Provide the (x, y) coordinate of the cell's center where the given text is located.  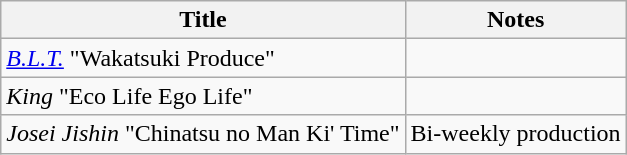
Josei Jishin "Chinatsu no Man Ki' Time" (203, 134)
Notes (516, 20)
B.L.T. "Wakatsuki Produce" (203, 58)
King "Eco Life Ego Life" (203, 96)
Title (203, 20)
Bi-weekly production (516, 134)
